From the cell containing the given text, extract its center point as [x, y] coordinate. 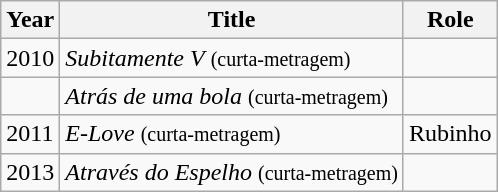
Atrás de uma bola (curta-metragem) [232, 96]
2010 [30, 58]
Role [450, 20]
2013 [30, 172]
2011 [30, 134]
Através do Espelho (curta-metragem) [232, 172]
E-Love (curta-metragem) [232, 134]
Rubinho [450, 134]
Title [232, 20]
Subitamente V (curta-metragem) [232, 58]
Year [30, 20]
